Extract the [x, y] coordinate from the center of the cell holding the provided text.  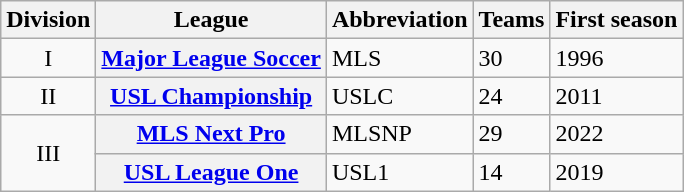
Division [48, 20]
First season [616, 20]
2019 [616, 172]
USL1 [400, 172]
USLC [400, 96]
24 [512, 96]
MLS Next Pro [212, 134]
14 [512, 172]
2022 [616, 134]
MLS [400, 58]
1996 [616, 58]
30 [512, 58]
III [48, 153]
Teams [512, 20]
29 [512, 134]
USL Championship [212, 96]
Abbreviation [400, 20]
MLSNP [400, 134]
League [212, 20]
Major League Soccer [212, 58]
2011 [616, 96]
USL League One [212, 172]
I [48, 58]
II [48, 96]
